Scan for the cell matching the given text and deliver its (x, y) coordinate at center. 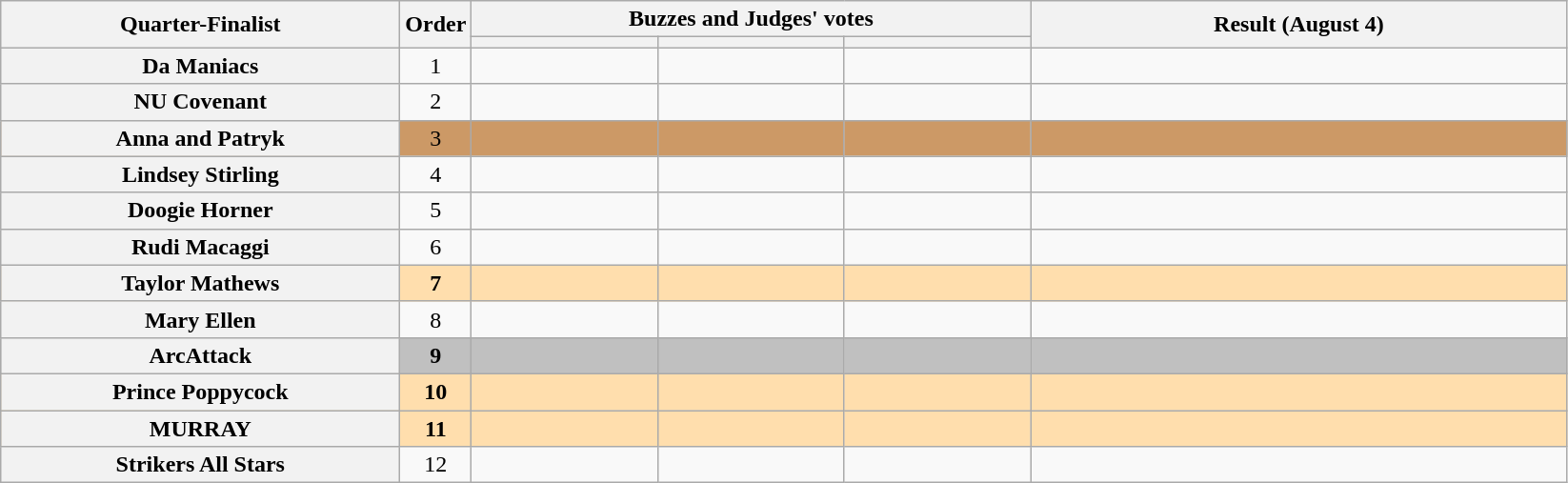
10 (436, 392)
ArcAttack (200, 355)
1 (436, 66)
Order (436, 25)
Anna and Patryk (200, 138)
Buzzes and Judges' votes (751, 19)
8 (436, 319)
9 (436, 355)
MURRAY (200, 428)
Da Maniacs (200, 66)
NU Covenant (200, 102)
4 (436, 174)
12 (436, 465)
Mary Ellen (200, 319)
Taylor Mathews (200, 283)
6 (436, 247)
Strikers All Stars (200, 465)
Prince Poppycock (200, 392)
5 (436, 211)
11 (436, 428)
3 (436, 138)
Rudi Macaggi (200, 247)
Quarter-Finalist (200, 25)
2 (436, 102)
Result (August 4) (1299, 25)
Lindsey Stirling (200, 174)
7 (436, 283)
Doogie Horner (200, 211)
